Locate the cell with the specified text and output its (X, Y) center coordinate. 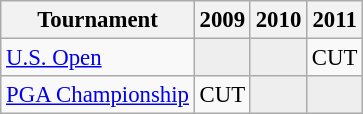
2011 (335, 20)
PGA Championship (98, 95)
2009 (222, 20)
2010 (278, 20)
U.S. Open (98, 58)
Tournament (98, 20)
